Return [X, Y] of the center of cell containing provided text 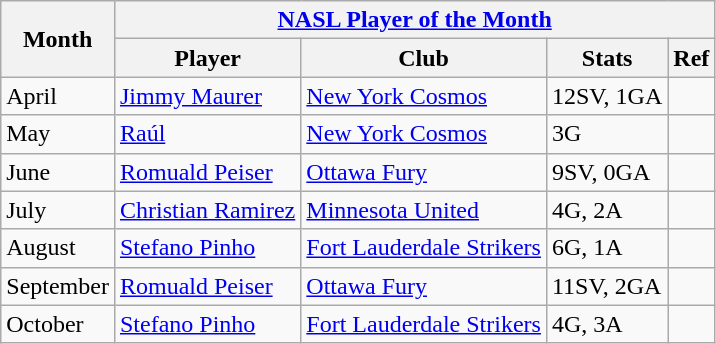
September [58, 286]
Club [424, 58]
3G [606, 134]
June [58, 172]
October [58, 324]
August [58, 248]
Minnesota United [424, 210]
May [58, 134]
11SV, 2GA [606, 286]
Raúl [207, 134]
Month [58, 39]
NASL Player of the Month [414, 20]
4G, 2A [606, 210]
9SV, 0GA [606, 172]
July [58, 210]
Stats [606, 58]
Player [207, 58]
Jimmy Maurer [207, 96]
6G, 1A [606, 248]
Ref [692, 58]
April [58, 96]
4G, 3A [606, 324]
Christian Ramirez [207, 210]
12SV, 1GA [606, 96]
